Capture the cell that displays the provided text and extract its (x, y) central coordinate. 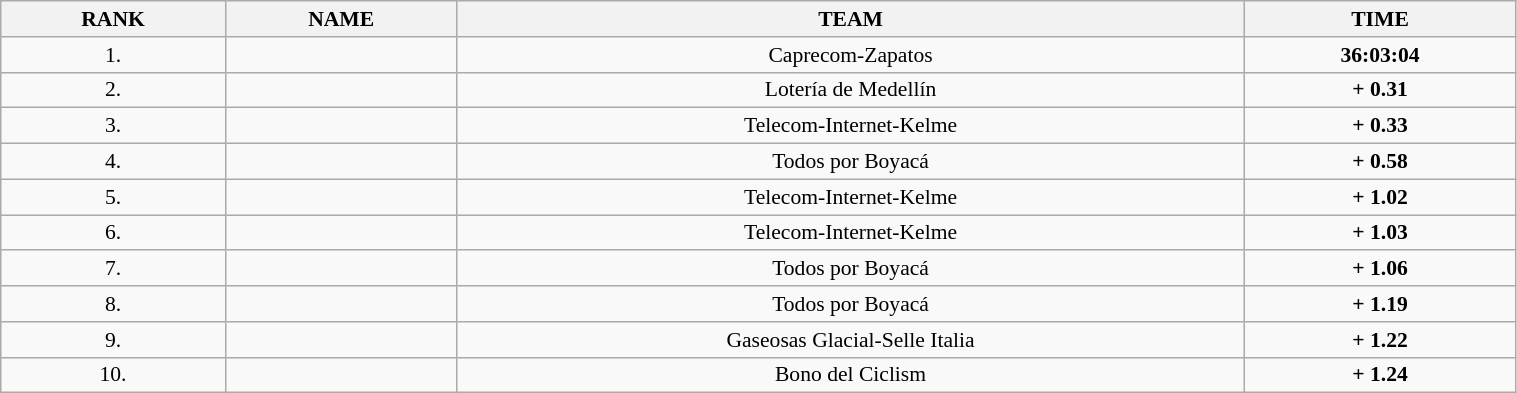
TIME (1380, 19)
36:03:04 (1380, 55)
Bono del Ciclism (850, 375)
+ 0.58 (1380, 162)
4. (114, 162)
1. (114, 55)
10. (114, 375)
RANK (114, 19)
8. (114, 304)
Gaseosas Glacial-Selle Italia (850, 340)
9. (114, 340)
6. (114, 233)
+ 1.24 (1380, 375)
+ 0.33 (1380, 126)
3. (114, 126)
NAME (341, 19)
5. (114, 197)
+ 1.22 (1380, 340)
+ 1.06 (1380, 269)
Caprecom-Zapatos (850, 55)
Lotería de Medellín (850, 90)
TEAM (850, 19)
+ 1.19 (1380, 304)
+ 1.02 (1380, 197)
+ 1.03 (1380, 233)
+ 0.31 (1380, 90)
2. (114, 90)
7. (114, 269)
